For the text-containing cell, return its midpoint in [x, y] coordinate format. 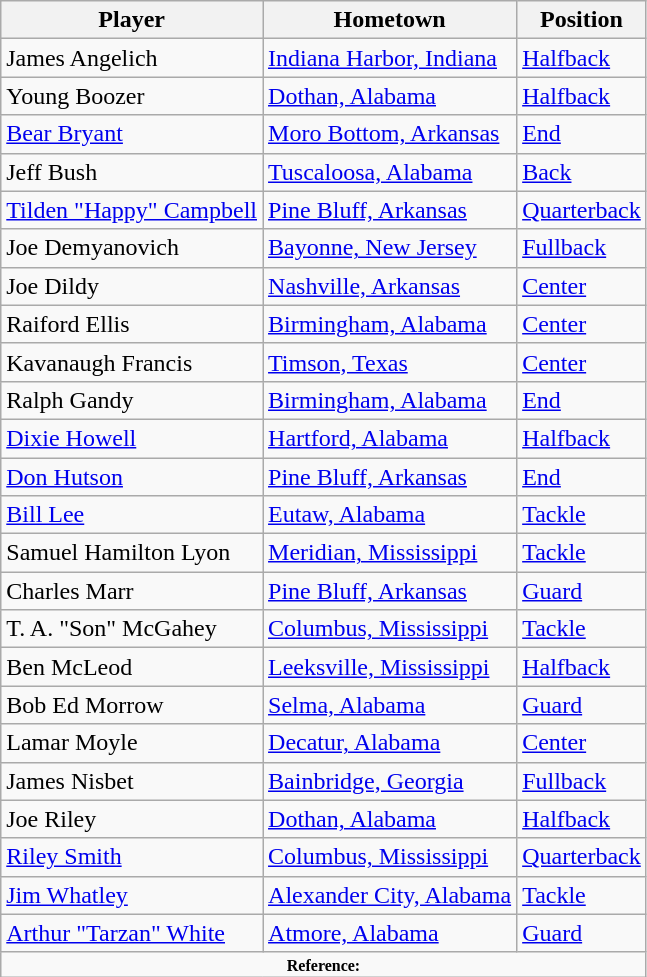
James Angelich [132, 58]
Moro Bottom, Arkansas [390, 134]
Bear Bryant [132, 134]
Timson, Texas [390, 362]
Dixie Howell [132, 438]
Samuel Hamilton Lyon [132, 553]
James Nisbet [132, 781]
Riley Smith [132, 857]
Eutaw, Alabama [390, 515]
Hartford, Alabama [390, 438]
Jeff Bush [132, 172]
Bayonne, New Jersey [390, 248]
Joe Demyanovich [132, 248]
Back [582, 172]
Leeksville, Mississippi [390, 667]
Lamar Moyle [132, 743]
Player [132, 20]
Charles Marr [132, 591]
Bill Lee [132, 515]
Kavanaugh Francis [132, 362]
Decatur, Alabama [390, 743]
Nashville, Arkansas [390, 286]
Indiana Harbor, Indiana [390, 58]
Bainbridge, Georgia [390, 781]
Young Boozer [132, 96]
Arthur "Tarzan" White [132, 933]
Ben McLeod [132, 667]
Ralph Gandy [132, 400]
Raiford Ellis [132, 324]
Selma, Alabama [390, 705]
Joe Dildy [132, 286]
Alexander City, Alabama [390, 895]
Jim Whatley [132, 895]
Joe Riley [132, 819]
Reference: [324, 964]
Tilden "Happy" Campbell [132, 210]
Tuscaloosa, Alabama [390, 172]
Atmore, Alabama [390, 933]
Hometown [390, 20]
Don Hutson [132, 477]
Meridian, Mississippi [390, 553]
Position [582, 20]
Bob Ed Morrow [132, 705]
T. A. "Son" McGahey [132, 629]
